For the text-containing cell, return its midpoint in (x, y) coordinate format. 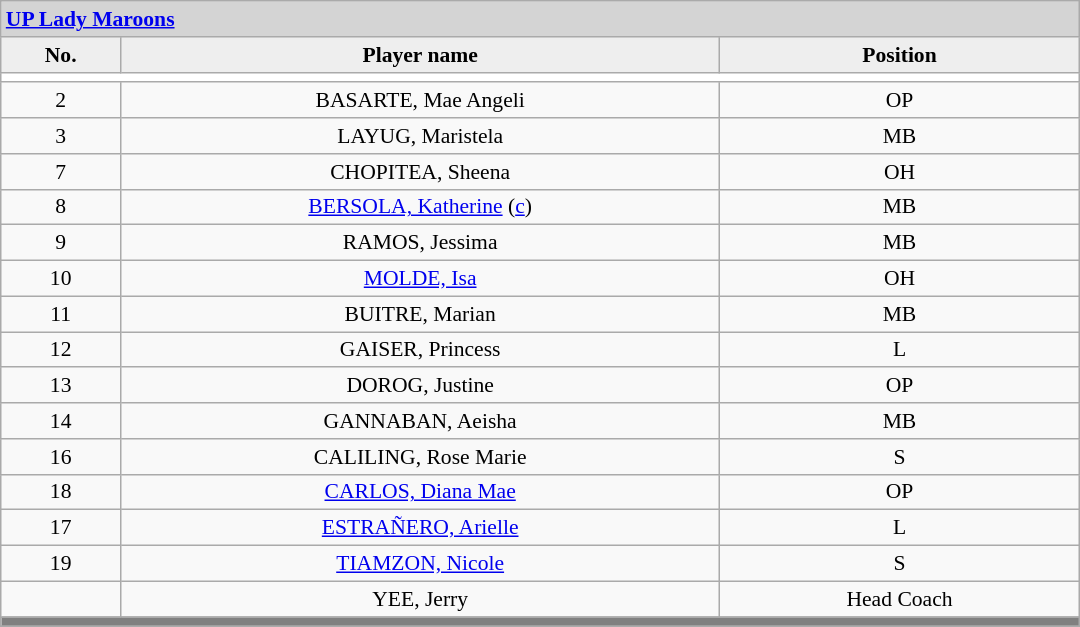
UP Lady Maroons (540, 19)
19 (61, 564)
No. (61, 55)
GAISER, Princess (420, 350)
RAMOS, Jessima (420, 243)
BASARTE, Mae Angeli (420, 101)
CARLOS, Diana Mae (420, 492)
3 (61, 136)
Head Coach (900, 599)
13 (61, 386)
Player name (420, 55)
MOLDE, Isa (420, 279)
YEE, Jerry (420, 599)
DOROG, Justine (420, 386)
2 (61, 101)
12 (61, 350)
18 (61, 492)
8 (61, 207)
11 (61, 314)
17 (61, 528)
BUITRE, Marian (420, 314)
16 (61, 457)
9 (61, 243)
14 (61, 421)
Position (900, 55)
10 (61, 279)
LAYUG, Maristela (420, 136)
7 (61, 172)
GANNABAN, Aeisha (420, 421)
CALILING, Rose Marie (420, 457)
BERSOLA, Katherine (c) (420, 207)
TIAMZON, Nicole (420, 564)
ESTRAÑERO, Arielle (420, 528)
CHOPITEA, Sheena (420, 172)
